Locate the cell with the specified text and output its (x, y) center coordinate. 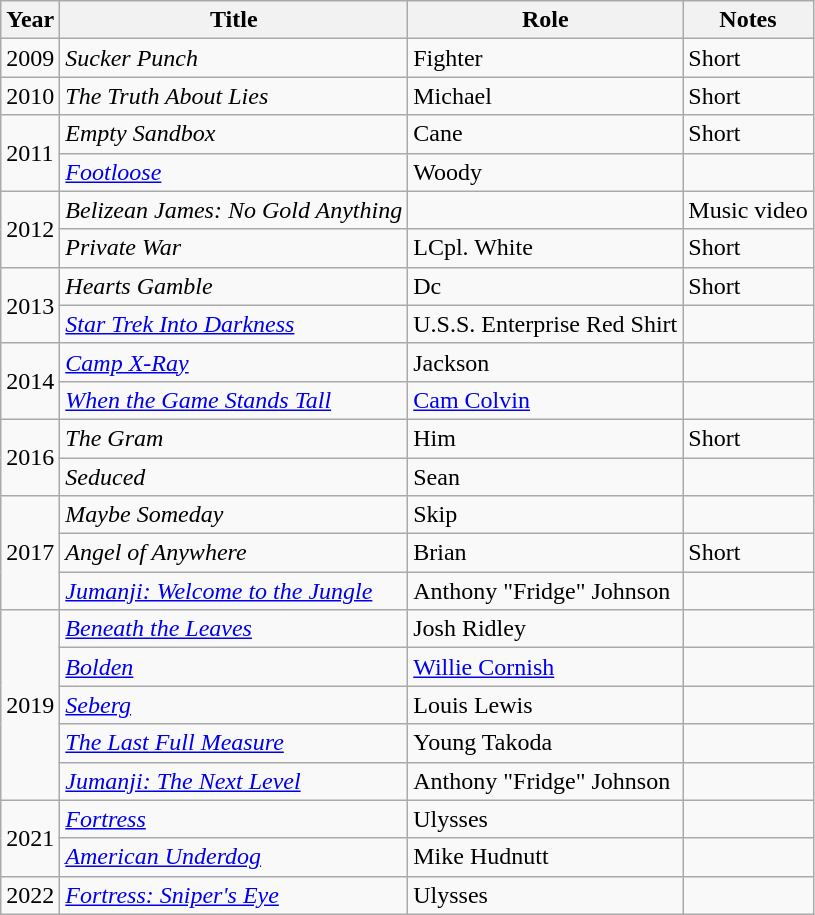
The Gram (234, 438)
Mike Hudnutt (546, 857)
Hearts Gamble (234, 286)
The Truth About Lies (234, 96)
When the Game Stands Tall (234, 400)
2014 (30, 381)
Seberg (234, 705)
2017 (30, 553)
2011 (30, 153)
2022 (30, 895)
Willie Cornish (546, 667)
Bolden (234, 667)
Him (546, 438)
Empty Sandbox (234, 134)
Sean (546, 477)
Cane (546, 134)
U.S.S. Enterprise Red Shirt (546, 324)
Jumanji: Welcome to the Jungle (234, 591)
Skip (546, 515)
Young Takoda (546, 743)
Belizean James: No Gold Anything (234, 210)
Maybe Someday (234, 515)
Angel of Anywhere (234, 553)
Seduced (234, 477)
2010 (30, 96)
Josh Ridley (546, 629)
Jackson (546, 362)
Louis Lewis (546, 705)
Jumanji: The Next Level (234, 781)
Cam Colvin (546, 400)
Music video (748, 210)
Sucker Punch (234, 58)
Fighter (546, 58)
Year (30, 20)
2013 (30, 305)
Michael (546, 96)
LCpl. White (546, 248)
2016 (30, 457)
Footloose (234, 172)
2012 (30, 229)
Fortress (234, 819)
Private War (234, 248)
The Last Full Measure (234, 743)
Notes (748, 20)
Beneath the Leaves (234, 629)
Fortress: Sniper's Eye (234, 895)
2019 (30, 705)
2021 (30, 838)
Brian (546, 553)
Title (234, 20)
Dc (546, 286)
American Underdog (234, 857)
2009 (30, 58)
Woody (546, 172)
Camp X-Ray (234, 362)
Role (546, 20)
Star Trek Into Darkness (234, 324)
